Capture the cell that displays the provided text and extract its [X, Y] central coordinate. 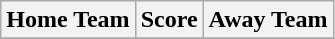
Home Team [68, 20]
Away Team [268, 20]
Score [169, 20]
